Return the [x, y] coordinate for the center point of the cell that contains the specified text.  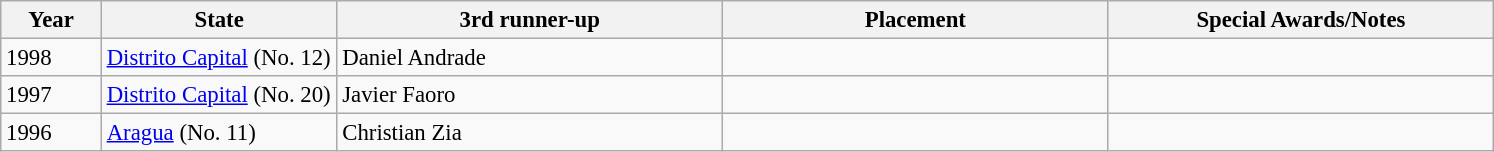
1996 [52, 133]
State [219, 20]
Year [52, 20]
Christian Zia [530, 133]
1998 [52, 58]
1997 [52, 95]
Distrito Capital (No. 20) [219, 95]
3rd runner-up [530, 20]
Aragua (No. 11) [219, 133]
Daniel Andrade [530, 58]
Distrito Capital (No. 12) [219, 58]
Special Awards/Notes [1301, 20]
Javier Faoro [530, 95]
Placement [916, 20]
